From the cell containing the given text, extract its center point as (x, y) coordinate. 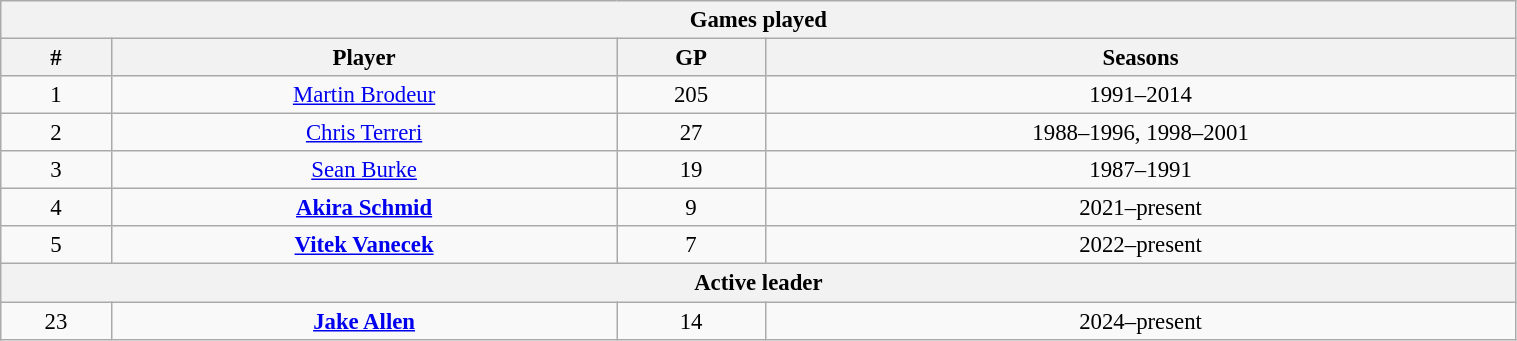
23 (56, 321)
Sean Burke (364, 170)
1988–1996, 1998–2001 (1140, 133)
1991–2014 (1140, 95)
19 (691, 170)
Games played (758, 20)
4 (56, 208)
3 (56, 170)
1 (56, 95)
14 (691, 321)
2021–present (1140, 208)
Active leader (758, 283)
Seasons (1140, 58)
205 (691, 95)
2024–present (1140, 321)
# (56, 58)
Martin Brodeur (364, 95)
Akira Schmid (364, 208)
27 (691, 133)
Vitek Vanecek (364, 245)
Chris Terreri (364, 133)
Jake Allen (364, 321)
7 (691, 245)
5 (56, 245)
1987–1991 (1140, 170)
Player (364, 58)
9 (691, 208)
GP (691, 58)
2022–present (1140, 245)
2 (56, 133)
